For the text-containing cell, return its midpoint in [x, y] coordinate format. 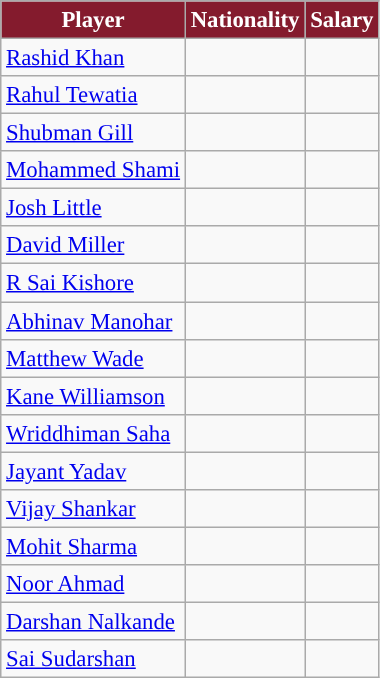
R Sai Kishore [94, 283]
Sai Sudarshan [94, 659]
Rahul Tewatia [94, 95]
Mohammed Shami [94, 170]
Player [94, 20]
Darshan Nalkande [94, 621]
Josh Little [94, 208]
Kane Williamson [94, 396]
Vijay Shankar [94, 509]
David Miller [94, 245]
Abhinav Manohar [94, 321]
Noor Ahmad [94, 584]
Salary [342, 20]
Rashid Khan [94, 58]
Nationality [244, 20]
Mohit Sharma [94, 546]
Shubman Gill [94, 133]
Jayant Yadav [94, 471]
Matthew Wade [94, 358]
Wriddhiman Saha [94, 433]
